Provide the [x, y] coordinate of the cell's center where the given text is located.  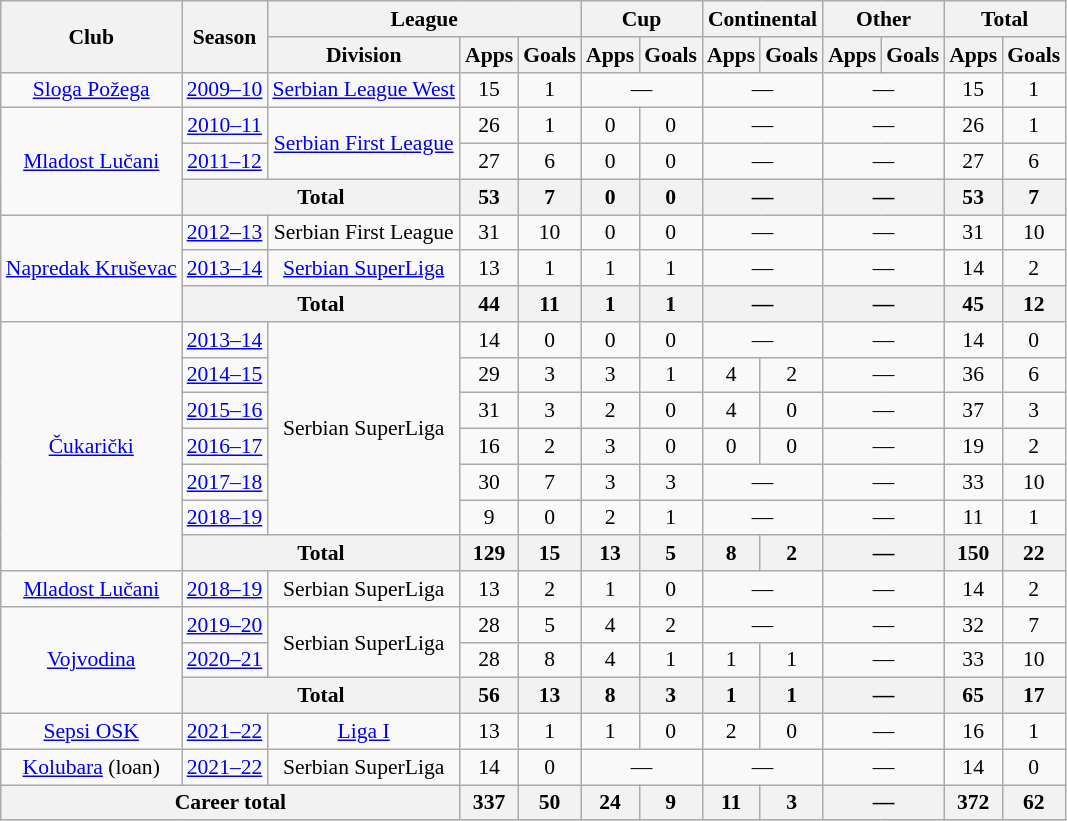
Continental [762, 19]
56 [489, 696]
Sepsi OSK [92, 732]
30 [489, 482]
Division [364, 55]
2009–10 [225, 90]
19 [973, 447]
Vojvodina [92, 660]
29 [489, 375]
337 [489, 803]
32 [973, 625]
Serbian League West [364, 90]
2012–13 [225, 233]
Career total [230, 803]
Cup [642, 19]
2011–12 [225, 162]
League [424, 19]
Napredak Kruševac [92, 268]
2015–16 [225, 411]
50 [550, 803]
22 [1034, 554]
129 [489, 554]
2017–18 [225, 482]
Club [92, 36]
24 [610, 803]
2016–17 [225, 447]
150 [973, 554]
Liga I [364, 732]
Kolubara (loan) [92, 767]
2010–11 [225, 126]
Sloga Požega [92, 90]
2019–20 [225, 625]
65 [973, 696]
2020–21 [225, 660]
12 [1034, 304]
44 [489, 304]
Čukarički [92, 446]
Other [884, 19]
36 [973, 375]
Season [225, 36]
62 [1034, 803]
372 [973, 803]
17 [1034, 696]
2014–15 [225, 375]
45 [973, 304]
37 [973, 411]
